Capture the cell that displays the provided text and extract its (x, y) central coordinate. 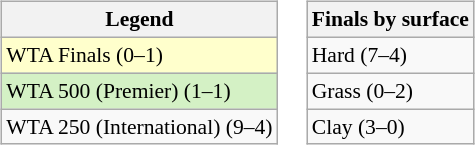
Hard (7–4) (390, 55)
Grass (0–2) (390, 91)
WTA Finals (0–1) (139, 55)
Clay (3–0) (390, 127)
WTA 500 (Premier) (1–1) (139, 91)
WTA 250 (International) (9–4) (139, 127)
Legend (139, 20)
Finals by surface (390, 20)
